Return [x, y] of the center of cell containing provided text 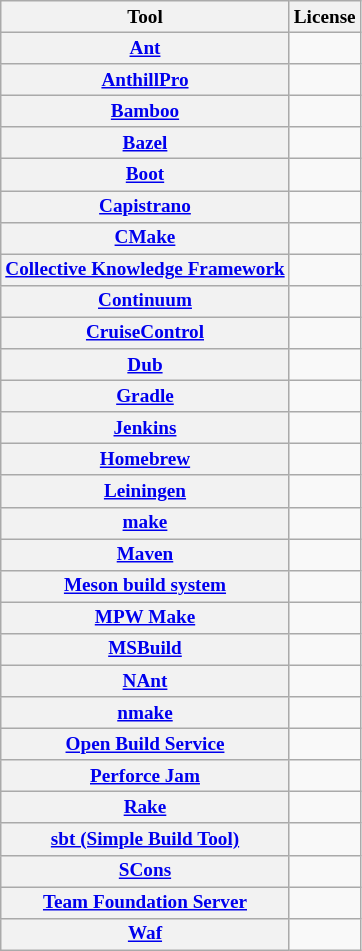
Leiningen [145, 491]
Bamboo [145, 111]
Bazel [145, 143]
MSBuild [145, 649]
License [324, 17]
NAnt [145, 681]
AnthillPro [145, 80]
Perforce Jam [145, 776]
Ant [145, 48]
Collective Knowledge Framework [145, 270]
sbt (Simple Build Tool) [145, 839]
Homebrew [145, 460]
Tool [145, 17]
Open Build Service [145, 744]
Rake [145, 808]
CMake [145, 238]
Meson build system [145, 586]
Continuum [145, 301]
nmake [145, 713]
Boot [145, 175]
Jenkins [145, 428]
Waf [145, 934]
Team Foundation Server [145, 902]
Maven [145, 554]
MPW Make [145, 618]
Gradle [145, 396]
make [145, 523]
Capistrano [145, 206]
CruiseControl [145, 333]
Dub [145, 365]
SCons [145, 871]
